From the cell containing the given text, extract its center point as (x, y) coordinate. 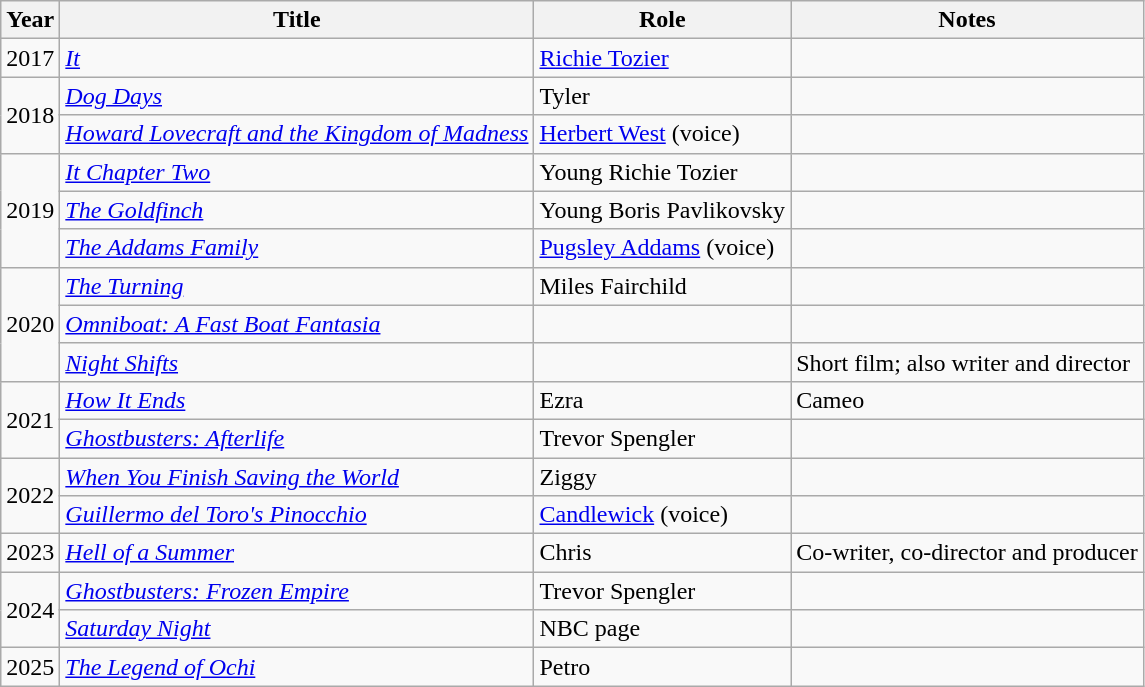
Cameo (968, 400)
Young Richie Tozier (662, 172)
Omniboat: A Fast Boat Fantasia (297, 324)
The Goldfinch (297, 210)
Dog Days (297, 96)
2020 (30, 324)
Ziggy (662, 477)
Candlewick (voice) (662, 515)
Petro (662, 667)
Hell of a Summer (297, 553)
Ghostbusters: Afterlife (297, 438)
Title (297, 20)
Richie Tozier (662, 58)
Tyler (662, 96)
How It Ends (297, 400)
2024 (30, 610)
2022 (30, 496)
Miles Fairchild (662, 286)
2023 (30, 553)
Chris (662, 553)
Young Boris Pavlikovsky (662, 210)
Co-writer, co-director and producer (968, 553)
Howard Lovecraft and the Kingdom of Madness (297, 134)
Herbert West (voice) (662, 134)
Ghostbusters: Frozen Empire (297, 591)
When You Finish Saving the World (297, 477)
The Turning (297, 286)
NBC page (662, 629)
Role (662, 20)
Night Shifts (297, 362)
2025 (30, 667)
2018 (30, 115)
Guillermo del Toro's Pinocchio (297, 515)
2017 (30, 58)
The Legend of Ochi (297, 667)
Saturday Night (297, 629)
Year (30, 20)
2019 (30, 210)
It Chapter Two (297, 172)
Ezra (662, 400)
The Addams Family (297, 248)
Short film; also writer and director (968, 362)
It (297, 58)
Notes (968, 20)
2021 (30, 419)
Pugsley Addams (voice) (662, 248)
